Locate the cell with the specified text and output its (X, Y) center coordinate. 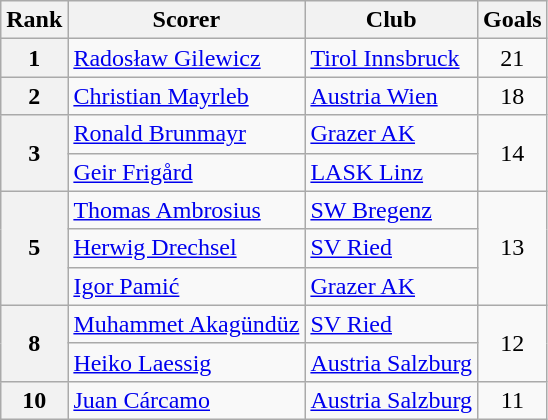
8 (34, 343)
Muhammet Akagündüz (186, 324)
3 (34, 153)
18 (512, 96)
LASK Linz (392, 172)
13 (512, 248)
Christian Mayrleb (186, 96)
Heiko Laessig (186, 362)
Igor Pamić (186, 286)
5 (34, 248)
Scorer (186, 20)
Club (392, 20)
Austria Wien (392, 96)
Ronald Brunmayr (186, 134)
Goals (512, 20)
Juan Cárcamo (186, 400)
1 (34, 58)
12 (512, 343)
21 (512, 58)
SW Bregenz (392, 210)
Thomas Ambrosius (186, 210)
Radosław Gilewicz (186, 58)
Rank (34, 20)
10 (34, 400)
Tirol Innsbruck (392, 58)
14 (512, 153)
Geir Frigård (186, 172)
2 (34, 96)
11 (512, 400)
Herwig Drechsel (186, 248)
